Detect which cell encompasses the target text, then output its (X, Y) center coordinate. 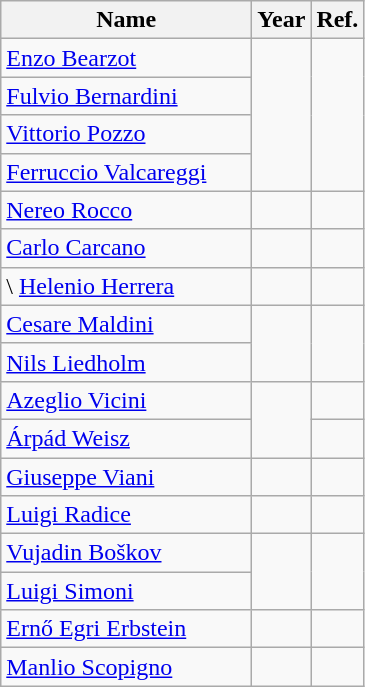
Nils Liedholm (126, 362)
Luigi Radice (126, 515)
Azeglio Vicini (126, 400)
Cesare Maldini (126, 324)
Manlio Scopigno (126, 667)
Ferruccio Valcareggi (126, 172)
Name (126, 20)
Giuseppe Viani (126, 477)
Year (282, 20)
Ref. (338, 20)
\ Helenio Herrera (126, 286)
Enzo Bearzot (126, 58)
Fulvio Bernardini (126, 96)
Árpád Weisz (126, 438)
Nereo Rocco (126, 210)
Luigi Simoni (126, 591)
Vittorio Pozzo (126, 134)
Carlo Carcano (126, 248)
Ernő Egri Erbstein (126, 629)
Vujadin Boškov (126, 553)
